Capture the cell that displays the provided text and extract its (X, Y) central coordinate. 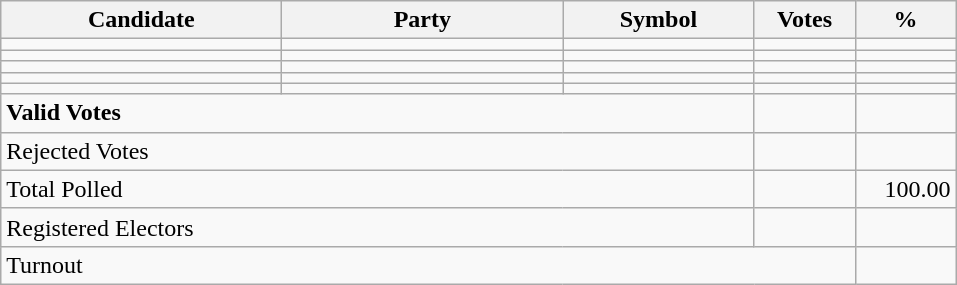
Total Polled (378, 189)
Turnout (428, 265)
Symbol (658, 20)
% (906, 20)
Candidate (142, 20)
Registered Electors (378, 227)
100.00 (906, 189)
Party (422, 20)
Votes (804, 20)
Rejected Votes (378, 151)
Valid Votes (378, 113)
